Scan for the cell matching the given text and deliver its (X, Y) coordinate at center. 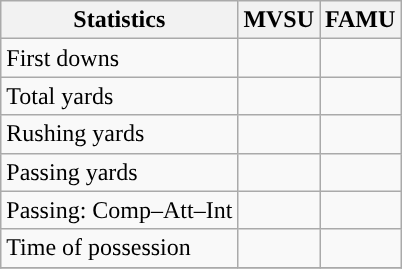
Statistics (120, 20)
Total yards (120, 96)
FAMU (360, 20)
Time of possession (120, 248)
Passing yards (120, 172)
MVSU (279, 20)
Rushing yards (120, 134)
First downs (120, 58)
Passing: Comp–Att–Int (120, 210)
